For the text-containing cell, return its midpoint in [x, y] coordinate format. 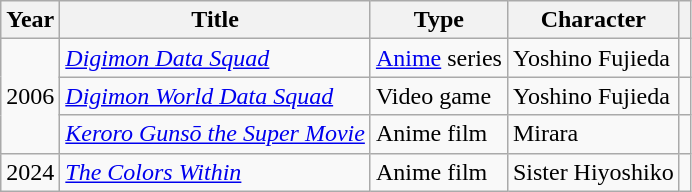
Keroro Gunsō the Super Movie [216, 134]
Video game [438, 96]
Digimon World Data Squad [216, 96]
Year [30, 20]
2006 [30, 96]
Type [438, 20]
Mirara [593, 134]
Character [593, 20]
Sister Hiyoshiko [593, 172]
The Colors Within [216, 172]
Title [216, 20]
Anime series [438, 58]
2024 [30, 172]
Digimon Data Squad [216, 58]
